Scan for the cell matching the given text and deliver its (x, y) coordinate at center. 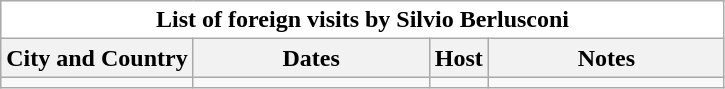
Dates (311, 58)
City and Country (97, 58)
List of foreign visits by Silvio Berlusconi (363, 20)
Host (458, 58)
Notes (606, 58)
